From the cell containing the given text, extract its center point as (x, y) coordinate. 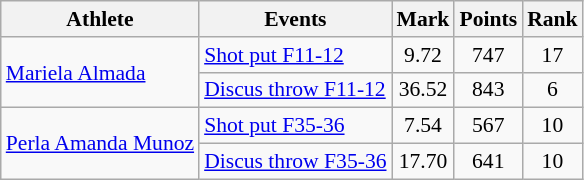
843 (488, 90)
17.70 (424, 162)
17 (552, 55)
7.54 (424, 126)
567 (488, 126)
Points (488, 19)
36.52 (424, 90)
Perla Amanda Munoz (100, 144)
Athlete (100, 19)
9.72 (424, 55)
Discus throw F11-12 (295, 90)
Rank (552, 19)
Events (295, 19)
Shot put F11-12 (295, 55)
Mariela Almada (100, 72)
747 (488, 55)
6 (552, 90)
Shot put F35-36 (295, 126)
Mark (424, 19)
641 (488, 162)
Discus throw F35-36 (295, 162)
